Capture the cell that displays the provided text and extract its (X, Y) central coordinate. 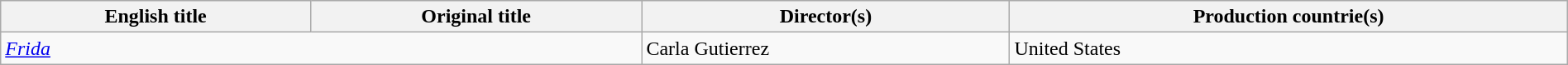
Director(s) (825, 17)
United States (1288, 48)
Carla Gutierrez (825, 48)
English title (155, 17)
Original title (476, 17)
Frida (321, 48)
Production countrie(s) (1288, 17)
